Determine the [X, Y] coordinate at the center of the cell enclosing the given text.  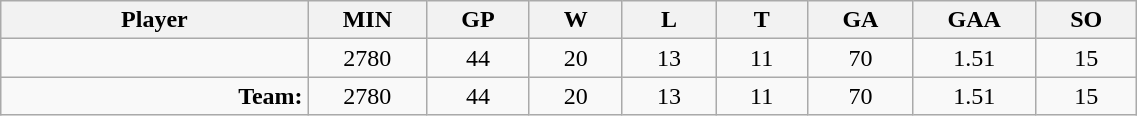
GP [478, 20]
GA [860, 20]
GAA [974, 20]
Player [154, 20]
Team: [154, 96]
T [762, 20]
SO [1086, 20]
MIN [368, 20]
L [668, 20]
W [576, 20]
